Identify which cell holds the provided text, then report its (x, y) central coordinate. 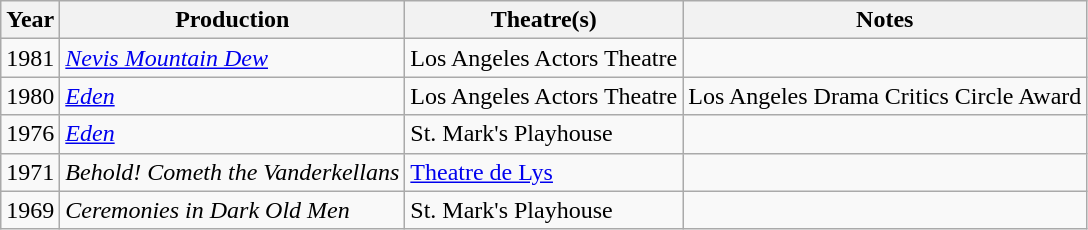
Notes (885, 20)
Year (30, 20)
Behold! Cometh the Vanderkellans (232, 172)
Theatre(s) (544, 20)
Los Angeles Drama Critics Circle Award (885, 96)
1969 (30, 210)
Nevis Mountain Dew (232, 58)
1981 (30, 58)
1980 (30, 96)
Ceremonies in Dark Old Men (232, 210)
1976 (30, 134)
Production (232, 20)
Theatre de Lys (544, 172)
1971 (30, 172)
